For the text-containing cell, return its midpoint in (x, y) coordinate format. 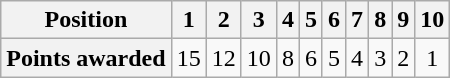
7 (358, 20)
12 (224, 58)
Position (86, 20)
9 (404, 20)
Points awarded (86, 58)
15 (188, 58)
